Search for the cell housing the specified text and yield its [X, Y] center coordinate. 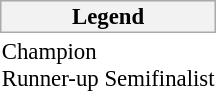
Legend [108, 16]
